Output the (X, Y) coordinate of the center of the cell containing the given text.  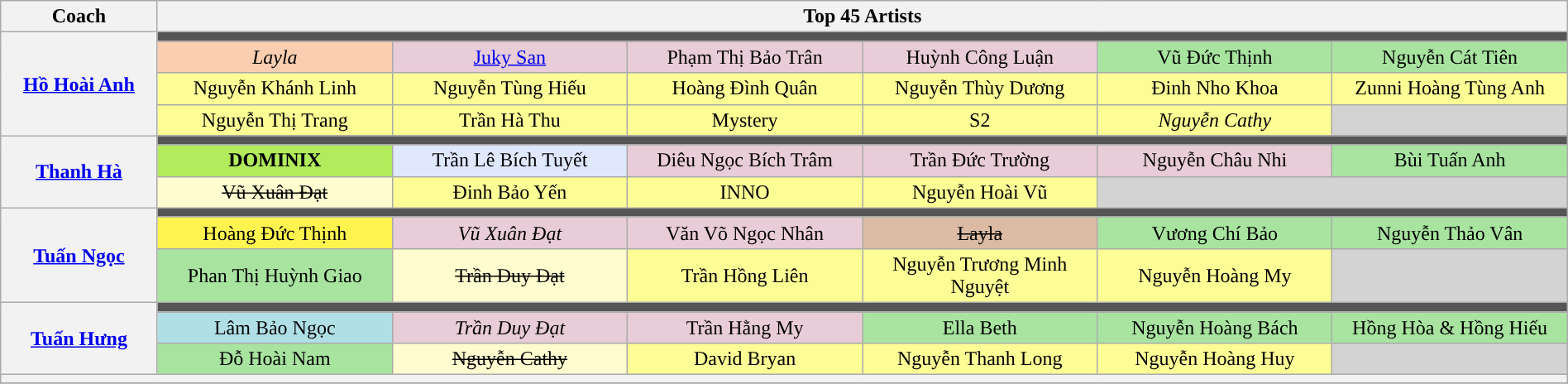
Thanh Hà (79, 172)
Zunni Hoàng Tùng Anh (1450, 89)
Hồng Hòa & Hồng Hiếu (1450, 327)
Hồ Hoài Anh (79, 84)
Nguyễn Hoài Vũ (980, 192)
Trần Hồng Liên (745, 275)
Trần Hà Thu (509, 120)
Diêu Ngọc Bích Trâm (745, 161)
Nguyễn Hoàng Bách (1215, 327)
Trần Lê Bích Tuyết (509, 161)
Bùi Tuấn Anh (1450, 161)
Hoàng Đình Quân (745, 89)
S2 (980, 120)
Nguyễn Khánh Linh (275, 89)
Nguyễn Châu Nhi (1215, 161)
Lâm Bảo Ngọc (275, 327)
Tuấn Hưng (79, 338)
INNO (745, 192)
DOMINIX (275, 161)
Đỗ Hoài Nam (275, 359)
Juky San (509, 57)
Vũ Đức Thịnh (1215, 57)
Hoàng Đức Thịnh (275, 233)
Nguyễn Thị Trang (275, 120)
Phạm Thị Bảo Trân (745, 57)
Nguyễn Tùng Hiếu (509, 89)
Nguyễn Hoàng Huy (1215, 359)
Huỳnh Công Luận (980, 57)
Top 45 Artists (862, 17)
David Bryan (745, 359)
Phan Thị Huỳnh Giao (275, 275)
Trần Hằng My (745, 327)
Tuấn Ngọc (79, 255)
Ella Beth (980, 327)
Coach (79, 17)
Trần Đức Trường (980, 161)
Đinh Nho Khoa (1215, 89)
Mystery (745, 120)
Nguyễn Trương Minh Nguyệt (980, 275)
Nguyễn Thảo Vân (1450, 233)
Nguyễn Cát Tiên (1450, 57)
Văn Võ Ngọc Nhân (745, 233)
Nguyễn Hoàng My (1215, 275)
Nguyễn Thanh Long (980, 359)
Đinh Bảo Yến (509, 192)
Vương Chí Bảo (1215, 233)
Nguyễn Thùy Dương (980, 89)
